For the text-containing cell, return its midpoint in [X, Y] coordinate format. 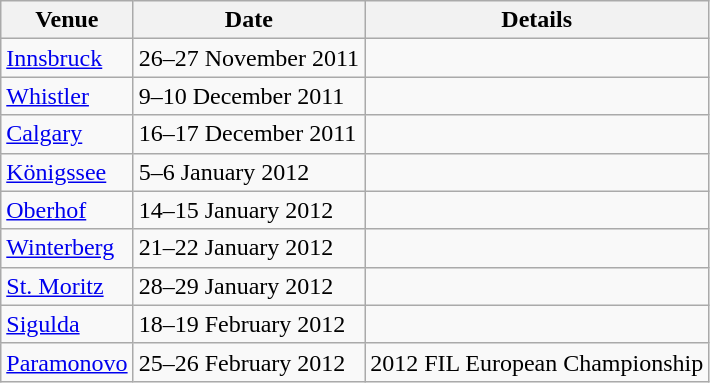
18–19 February 2012 [248, 324]
25–26 February 2012 [248, 362]
26–27 November 2011 [248, 58]
Oberhof [67, 210]
Whistler [67, 96]
Sigulda [67, 324]
Innsbruck [67, 58]
Königssee [67, 172]
Calgary [67, 134]
Venue [67, 20]
St. Moritz [67, 286]
21–22 January 2012 [248, 248]
9–10 December 2011 [248, 96]
Details [537, 20]
28–29 January 2012 [248, 286]
5–6 January 2012 [248, 172]
2012 FIL European Championship [537, 362]
14–15 January 2012 [248, 210]
Date [248, 20]
Paramonovo [67, 362]
Winterberg [67, 248]
16–17 December 2011 [248, 134]
